For the text-containing cell, return its midpoint in (X, Y) coordinate format. 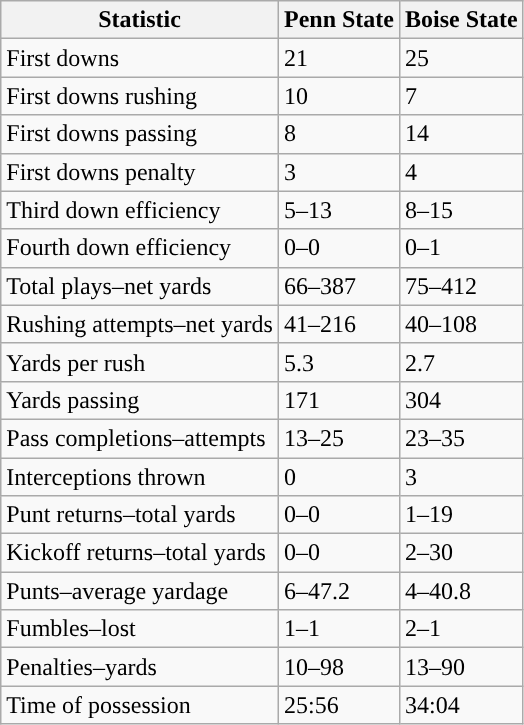
7 (462, 96)
171 (338, 400)
75–412 (462, 286)
40–108 (462, 324)
5–13 (338, 210)
23–35 (462, 438)
1–1 (338, 629)
Punts–average yardage (140, 591)
First downs rushing (140, 96)
Yards passing (140, 400)
Pass completions–attempts (140, 438)
Penalties–yards (140, 667)
Rushing attempts–net yards (140, 324)
First downs passing (140, 134)
2–30 (462, 553)
8–15 (462, 210)
0 (338, 477)
41–216 (338, 324)
4–40.8 (462, 591)
66–387 (338, 286)
First downs (140, 58)
Interceptions thrown (140, 477)
Punt returns–total yards (140, 515)
14 (462, 134)
Fumbles–lost (140, 629)
Penn State (338, 20)
0–1 (462, 248)
10 (338, 96)
Third down efficiency (140, 210)
Fourth down efficiency (140, 248)
25 (462, 58)
304 (462, 400)
10–98 (338, 667)
2–1 (462, 629)
5.3 (338, 362)
13–25 (338, 438)
13–90 (462, 667)
Statistic (140, 20)
First downs penalty (140, 172)
34:04 (462, 705)
8 (338, 134)
2.7 (462, 362)
Total plays–net yards (140, 286)
Kickoff returns–total yards (140, 553)
6–47.2 (338, 591)
21 (338, 58)
25:56 (338, 705)
Time of possession (140, 705)
Boise State (462, 20)
1–19 (462, 515)
4 (462, 172)
Yards per rush (140, 362)
